Find where the given text appears and provide that cell's center as (x, y) coordinate. 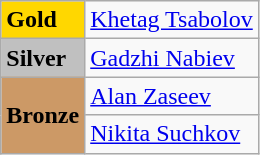
Bronze (43, 115)
Gold (43, 20)
Khetag Tsabolov (172, 20)
Gadzhi Nabiev (172, 58)
Alan Zaseev (172, 96)
Nikita Suchkov (172, 134)
Silver (43, 58)
